Pinpoint the cell where the given text exists, returning its [x, y] midpoint coordinate. 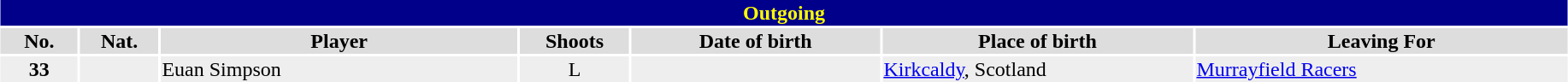
Murrayfield Racers [1382, 69]
L [575, 69]
33 [39, 69]
No. [39, 41]
Euan Simpson [339, 69]
Place of birth [1038, 41]
Nat. [120, 41]
Date of birth [755, 41]
Leaving For [1382, 41]
Player [339, 41]
Kirkcaldy, Scotland [1038, 69]
Shoots [575, 41]
Outgoing [783, 13]
